Output the [X, Y] coordinate of the center of the cell containing the given text.  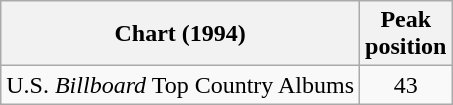
43 [406, 85]
U.S. Billboard Top Country Albums [180, 85]
Chart (1994) [180, 34]
Peakposition [406, 34]
